Detect which cell encompasses the target text, then output its [X, Y] center coordinate. 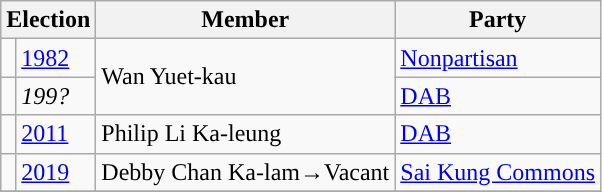
199? [56, 96]
Sai Kung Commons [498, 172]
Wan Yuet-kau [246, 77]
2019 [56, 172]
1982 [56, 58]
Debby Chan Ka-lam→Vacant [246, 172]
Election [48, 20]
Nonpartisan [498, 58]
Member [246, 20]
2011 [56, 134]
Party [498, 20]
Philip Li Ka-leung [246, 134]
